Extract the [x, y] coordinate from the center of the cell holding the provided text.  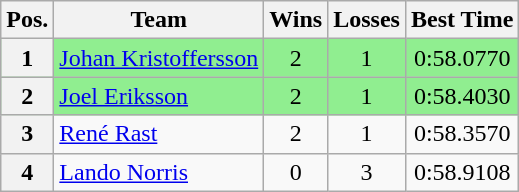
0:58.4030 [462, 96]
0:58.0770 [462, 58]
Team [159, 20]
René Rast [159, 134]
4 [28, 172]
0:58.9108 [462, 172]
Johan Kristoffersson [159, 58]
0 [296, 172]
Best Time [462, 20]
0:58.3570 [462, 134]
Losses [367, 20]
Pos. [28, 20]
Lando Norris [159, 172]
Wins [296, 20]
Joel Eriksson [159, 96]
